Provide the [x, y] coordinate of the cell's center where the given text is located.  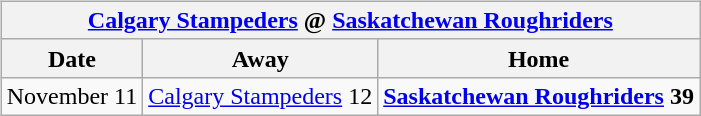
Away [260, 58]
Calgary Stampeders @ Saskatchewan Roughriders [350, 20]
Date [72, 58]
November 11 [72, 96]
Saskatchewan Roughriders 39 [539, 96]
Home [539, 58]
Calgary Stampeders 12 [260, 96]
